For the text-containing cell, return its midpoint in [X, Y] coordinate format. 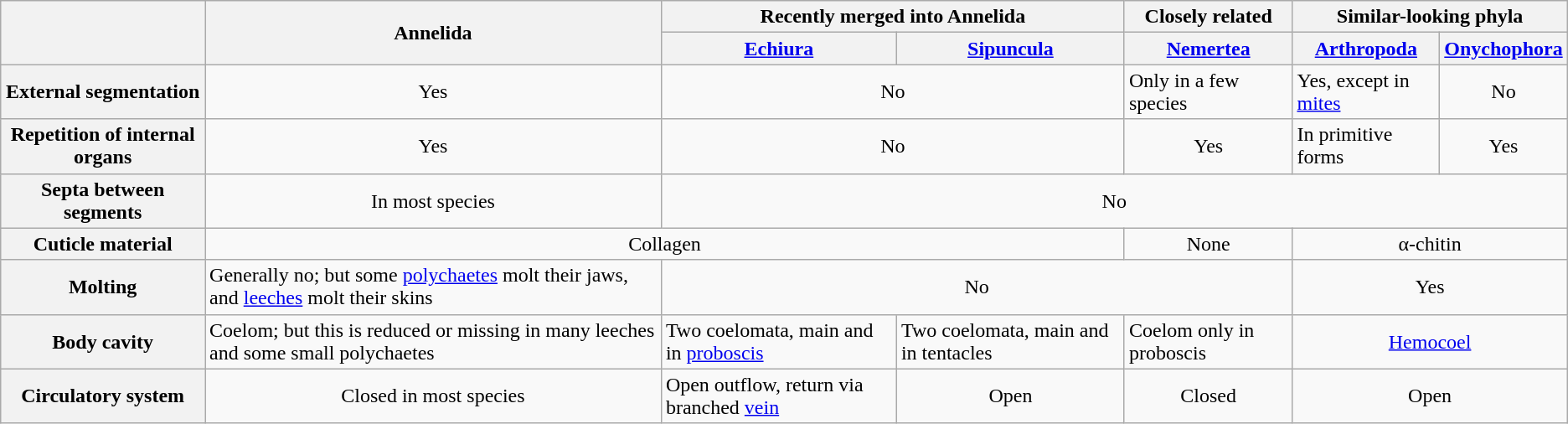
Recently merged into Annelida [893, 17]
Repetition of internal organs [103, 146]
Yes, except in mites [1366, 92]
Nemertea [1208, 49]
Hemocoel [1430, 342]
None [1208, 244]
Closed in most species [434, 396]
Molting [103, 287]
Only in a few species [1208, 92]
Generally no; but some polychaetes molt their jaws, and leeches molt their skins [434, 287]
Coelom; but this is reduced or missing in many leeches and some small polychaetes [434, 342]
Open outflow, return via branched vein [779, 396]
Septa between segments [103, 201]
Body cavity [103, 342]
In most species [434, 201]
Sipuncula [1010, 49]
Onychophora [1504, 49]
External segmentation [103, 92]
Two coelomata, main and in proboscis [779, 342]
In primitive forms [1366, 146]
Arthropoda [1366, 49]
α-chitin [1430, 244]
Echiura [779, 49]
Closed [1208, 396]
Coelom only in proboscis [1208, 342]
Cuticle material [103, 244]
Two coelomata, main and in tentacles [1010, 342]
Similar-looking phyla [1430, 17]
Collagen [665, 244]
Annelida [434, 33]
Closely related [1208, 17]
Circulatory system [103, 396]
